Determine the (X, Y) coordinate at the center of the cell enclosing the given text.  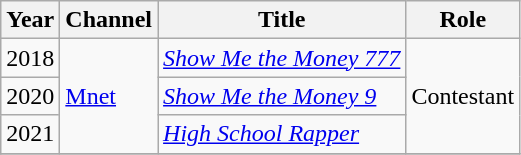
2020 (30, 96)
2018 (30, 58)
Mnet (109, 96)
Channel (109, 20)
Role (463, 20)
Show Me the Money 9 (282, 96)
High School Rapper (282, 134)
Contestant (463, 96)
Year (30, 20)
Show Me the Money 777 (282, 58)
Title (282, 20)
2021 (30, 134)
